Scan for the cell matching the given text and deliver its (x, y) coordinate at center. 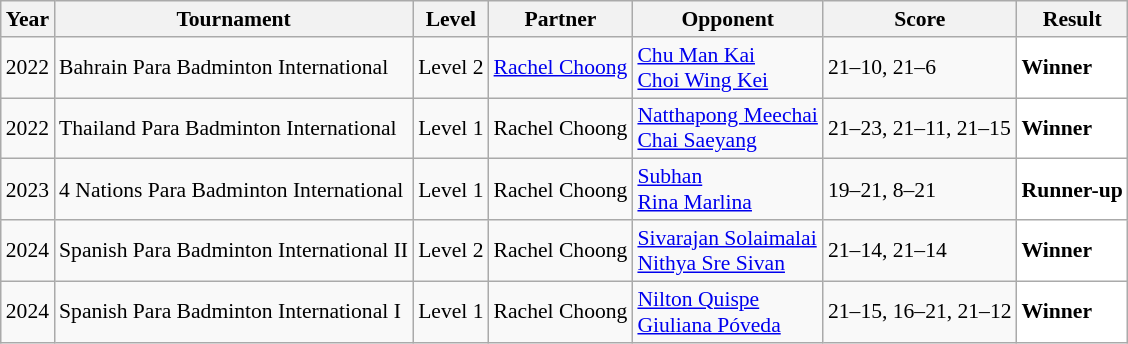
Nilton Quispe Giuliana Póveda (728, 312)
Spanish Para Badminton International II (234, 250)
2023 (28, 190)
Chu Man Kai Choi Wing Kei (728, 68)
Subhan Rina Marlina (728, 190)
21–10, 21–6 (920, 68)
Year (28, 19)
Thailand Para Badminton International (234, 128)
Spanish Para Badminton International I (234, 312)
Bahrain Para Badminton International (234, 68)
21–23, 21–11, 21–15 (920, 128)
Opponent (728, 19)
19–21, 8–21 (920, 190)
Sivarajan Solaimalai Nithya Sre Sivan (728, 250)
21–14, 21–14 (920, 250)
4 Nations Para Badminton International (234, 190)
Natthapong Meechai Chai Saeyang (728, 128)
Level (450, 19)
21–15, 16–21, 21–12 (920, 312)
Runner-up (1072, 190)
Result (1072, 19)
Score (920, 19)
Partner (561, 19)
Tournament (234, 19)
